Identify which cell holds the provided text, then report its (x, y) central coordinate. 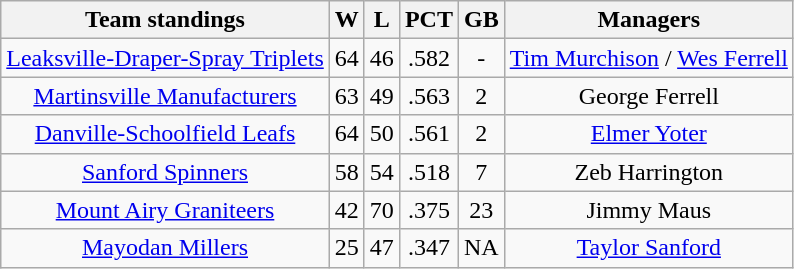
Martinsville Manufacturers (166, 96)
Leaksville-Draper-Spray Triplets (166, 58)
70 (382, 210)
GB (481, 20)
Taylor Sanford (648, 248)
L (382, 20)
.582 (428, 58)
.375 (428, 210)
7 (481, 172)
Team standings (166, 20)
46 (382, 58)
50 (382, 134)
Jimmy Maus (648, 210)
Managers (648, 20)
- (481, 58)
George Ferrell (648, 96)
25 (346, 248)
.561 (428, 134)
Mayodan Millers (166, 248)
Elmer Yoter (648, 134)
63 (346, 96)
Danville-Schoolfield Leafs (166, 134)
49 (382, 96)
Zeb Harrington (648, 172)
Tim Murchison / Wes Ferrell (648, 58)
Mount Airy Graniteers (166, 210)
.347 (428, 248)
54 (382, 172)
.563 (428, 96)
Sanford Spinners (166, 172)
42 (346, 210)
23 (481, 210)
58 (346, 172)
47 (382, 248)
NA (481, 248)
W (346, 20)
PCT (428, 20)
.518 (428, 172)
